Detect which cell encompasses the target text, then output its (x, y) center coordinate. 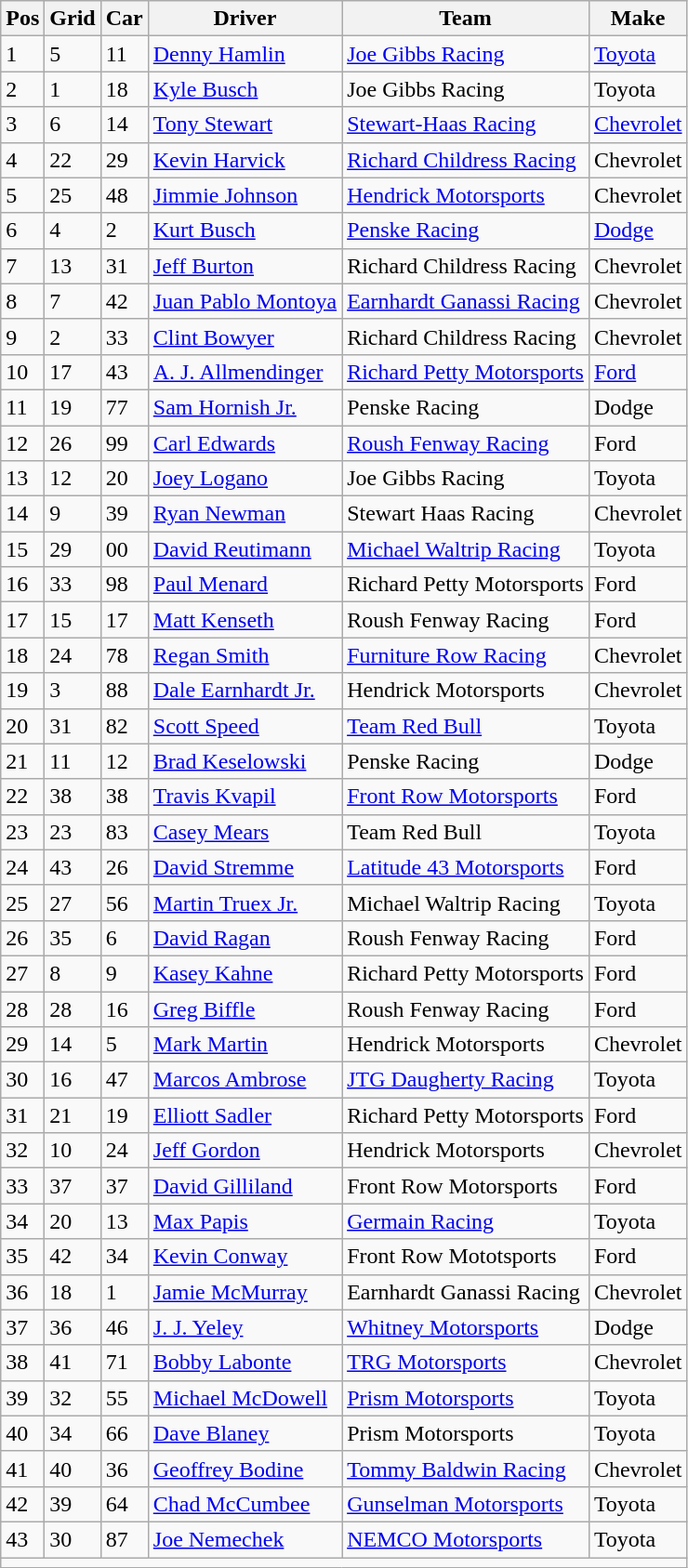
Elliott Sadler (245, 1115)
83 (125, 832)
Make (638, 19)
Mark Martin (245, 1045)
Gunselman Motorsports (466, 1504)
J. J. Yeley (245, 1327)
Dale Earnhardt Jr. (245, 691)
46 (125, 1327)
Jeff Burton (245, 266)
Sam Hornish Jr. (245, 407)
Bobby Labonte (245, 1363)
Joe Nemechek (245, 1539)
Brad Keselowski (245, 761)
98 (125, 585)
Clint Bowyer (245, 336)
Marcos Ambrose (245, 1080)
Pos (22, 19)
Driver (245, 19)
48 (125, 195)
66 (125, 1433)
David Reutimann (245, 549)
Front Row Mototsports (466, 1257)
88 (125, 691)
Chad McCumbee (245, 1504)
Team (466, 19)
Kyle Busch (245, 89)
TRG Motorsports (466, 1363)
Dave Blaney (245, 1433)
Whitney Motorsports (466, 1327)
David Ragan (245, 938)
64 (125, 1504)
78 (125, 655)
77 (125, 407)
Ryan Newman (245, 514)
Germain Racing (466, 1221)
Martin Truex Jr. (245, 903)
Kevin Conway (245, 1257)
56 (125, 903)
Stewart-Haas Racing (466, 125)
55 (125, 1398)
82 (125, 726)
Paul Menard (245, 585)
Denny Hamlin (245, 54)
JTG Daugherty Racing (466, 1080)
Max Papis (245, 1221)
David Gilliland (245, 1186)
99 (125, 443)
Kevin Harvick (245, 160)
Jeff Gordon (245, 1151)
87 (125, 1539)
Regan Smith (245, 655)
Kasey Kahne (245, 973)
Jimmie Johnson (245, 195)
Carl Edwards (245, 443)
Michael McDowell (245, 1398)
Tony Stewart (245, 125)
Car (125, 19)
Scott Speed (245, 726)
Greg Biffle (245, 1008)
Stewart Haas Racing (466, 514)
NEMCO Motorsports (466, 1539)
Grid (73, 19)
Latitude 43 Motorsports (466, 867)
71 (125, 1363)
Juan Pablo Montoya (245, 301)
David Stremme (245, 867)
Kurt Busch (245, 231)
00 (125, 549)
Joey Logano (245, 479)
47 (125, 1080)
Geoffrey Bodine (245, 1469)
Jamie McMurray (245, 1292)
A. J. Allmendinger (245, 372)
Matt Kenseth (245, 620)
Furniture Row Racing (466, 655)
Travis Kvapil (245, 797)
Casey Mears (245, 832)
Tommy Baldwin Racing (466, 1469)
